Return the [x, y] coordinate for the center point of the cell that contains the specified text.  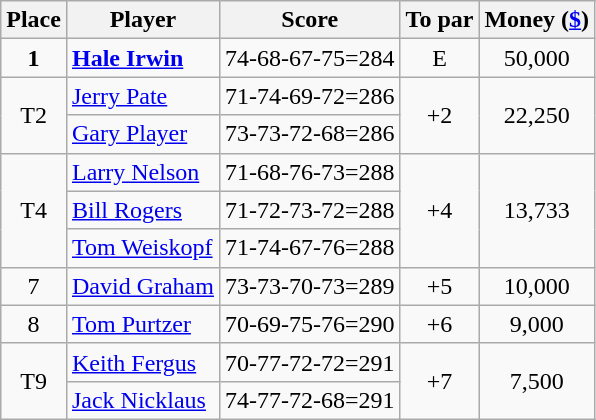
9,000 [537, 324]
74-68-67-75=284 [310, 58]
74-77-72-68=291 [310, 400]
70-69-75-76=290 [310, 324]
7,500 [537, 381]
1 [34, 58]
Tom Purtzer [142, 324]
71-74-67-76=288 [310, 248]
T9 [34, 381]
Player [142, 20]
10,000 [537, 286]
22,250 [537, 115]
Keith Fergus [142, 362]
+2 [440, 115]
7 [34, 286]
Jack Nicklaus [142, 400]
13,733 [537, 210]
Jerry Pate [142, 96]
T4 [34, 210]
71-74-69-72=286 [310, 96]
Place [34, 20]
+4 [440, 210]
73-73-70-73=289 [310, 286]
73-73-72-68=286 [310, 134]
Gary Player [142, 134]
E [440, 58]
To par [440, 20]
70-77-72-72=291 [310, 362]
T2 [34, 115]
8 [34, 324]
Tom Weiskopf [142, 248]
+5 [440, 286]
Money ($) [537, 20]
Score [310, 20]
71-68-76-73=288 [310, 172]
Hale Irwin [142, 58]
Bill Rogers [142, 210]
+6 [440, 324]
71-72-73-72=288 [310, 210]
+7 [440, 381]
David Graham [142, 286]
50,000 [537, 58]
Larry Nelson [142, 172]
